Identify which cell holds the provided text, then report its (X, Y) central coordinate. 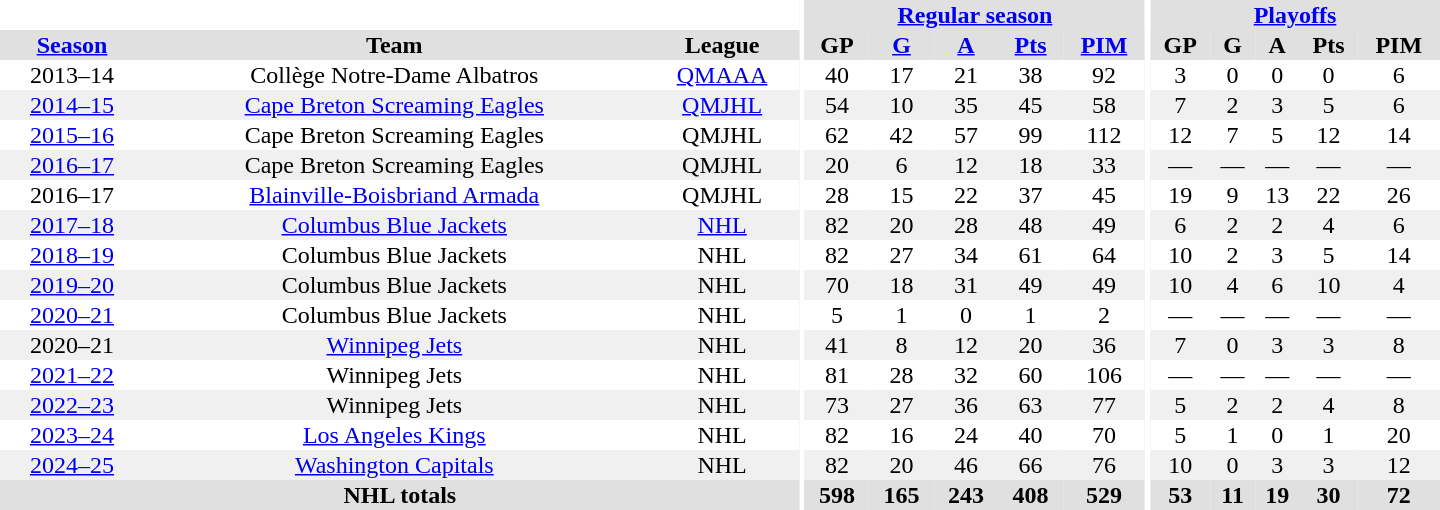
NHL totals (400, 495)
77 (1104, 405)
598 (838, 495)
112 (1104, 135)
76 (1104, 465)
15 (902, 195)
165 (902, 495)
48 (1030, 225)
92 (1104, 75)
League (722, 45)
13 (1278, 195)
2015–16 (72, 135)
63 (1030, 405)
QMAAA (722, 75)
73 (838, 405)
Los Angeles Kings (394, 435)
Playoffs (1295, 15)
30 (1329, 495)
53 (1180, 495)
54 (838, 105)
61 (1030, 255)
31 (966, 285)
2023–24 (72, 435)
2018–19 (72, 255)
11 (1232, 495)
2024–25 (72, 465)
16 (902, 435)
2019–20 (72, 285)
81 (838, 375)
66 (1030, 465)
2017–18 (72, 225)
34 (966, 255)
57 (966, 135)
72 (1399, 495)
62 (838, 135)
32 (966, 375)
2014–15 (72, 105)
17 (902, 75)
33 (1104, 165)
9 (1232, 195)
Regular season (976, 15)
Washington Capitals (394, 465)
Season (72, 45)
26 (1399, 195)
Team (394, 45)
2022–23 (72, 405)
529 (1104, 495)
41 (838, 345)
2021–22 (72, 375)
408 (1030, 495)
42 (902, 135)
64 (1104, 255)
24 (966, 435)
106 (1104, 375)
21 (966, 75)
37 (1030, 195)
58 (1104, 105)
46 (966, 465)
2013–14 (72, 75)
243 (966, 495)
38 (1030, 75)
Blainville-Boisbriand Armada (394, 195)
Collège Notre-Dame Albatros (394, 75)
60 (1030, 375)
35 (966, 105)
99 (1030, 135)
